From the cell containing the given text, extract its center point as [x, y] coordinate. 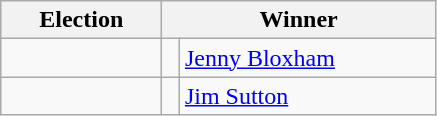
Jenny Bloxham [307, 58]
Winner [299, 20]
Election [82, 20]
Jim Sutton [307, 96]
